Pinpoint the cell where the given text exists, returning its (X, Y) midpoint coordinate. 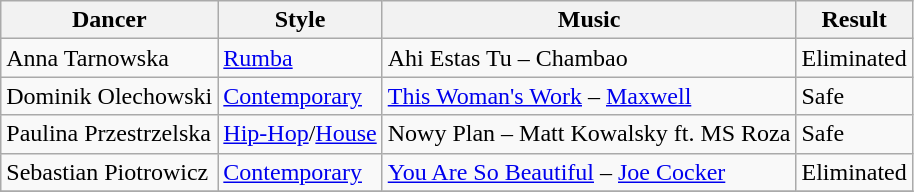
Ahi Estas Tu – Chambao (589, 58)
Dancer (110, 20)
Music (589, 20)
Result (854, 20)
Paulina Przestrzelska (110, 134)
Dominik Olechowski (110, 96)
You Are So Beautiful – Joe Cocker (589, 172)
Rumba (300, 58)
Nowy Plan – Matt Kowalsky ft. MS Roza (589, 134)
Hip-Hop/House (300, 134)
Style (300, 20)
This Woman's Work – Maxwell (589, 96)
Anna Tarnowska (110, 58)
Sebastian Piotrowicz (110, 172)
